From the cell containing the given text, extract its center point as (x, y) coordinate. 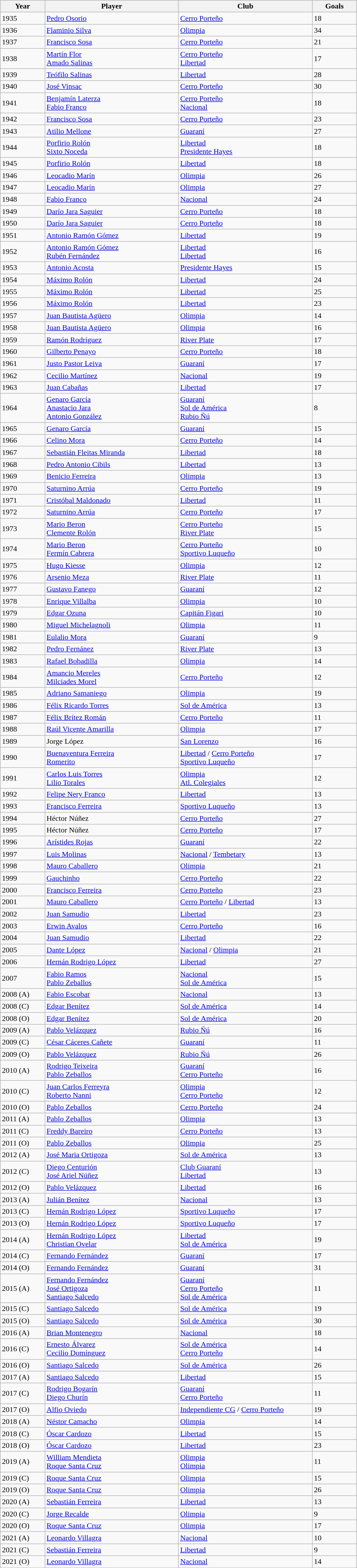
1958 (23, 328)
2015 (A) (23, 1288)
Luis Molinas (112, 854)
Presidente Hayes (245, 268)
1991 (23, 778)
1936 (23, 30)
Atilio Mellone (112, 131)
Nacional Sol de América (245, 978)
Mario Beron Clemente Rolón (112, 529)
Arsenio Meza (112, 577)
Jorge Recalde (112, 1514)
Fabio Franco (112, 199)
1960 (23, 351)
2018 (C) (23, 1433)
Benjamín Laterza Fabio Franco (112, 103)
1953 (23, 268)
2015 (O) (23, 1321)
Hugo Kiesse (112, 565)
2000 (23, 890)
1972 (23, 512)
2005 (23, 950)
2021 (A) (23, 1538)
34 (334, 30)
2018 (O) (23, 1445)
1998 (23, 866)
2014 (O) (23, 1268)
1981 (23, 637)
1944 (23, 147)
2002 (23, 914)
César Cáceres Cañete (112, 1042)
1988 (23, 729)
Néstor Camacho (112, 1421)
2020 (A) (23, 1502)
Club (245, 6)
1964 (23, 408)
1975 (23, 565)
Miguel Michelagnoli (112, 625)
Capitán Figari (245, 613)
1985 (23, 693)
Year (23, 6)
Alfio Oviedo (112, 1409)
Edgar Ozuna (112, 613)
1986 (23, 705)
2010 (O) (23, 1107)
Antonio Acosta (112, 268)
Sebastián Fleitas Miranda (112, 452)
Cerro PorteñoSportivo Luqueño (245, 549)
1935 (23, 18)
Rafael Bobadilla (112, 661)
2012 (A) (23, 1155)
Jorge López (112, 741)
1945 (23, 163)
1952 (23, 252)
Buenaventura Ferreira Romerito (112, 758)
2010 (A) (23, 1070)
San Lorenzo (245, 741)
1946 (23, 175)
José Vinsac (112, 87)
2016 (A) (23, 1333)
1971 (23, 500)
2021 (C) (23, 1550)
Amancio Mereles Milciades Morel (112, 677)
1942 (23, 119)
Julián Benítez (112, 1199)
2013 (O) (23, 1223)
Juan Carlos Ferreyra Roberto Nanni (112, 1091)
William Mendieta Roque Santa Cruz (112, 1462)
Independiente CG / Cerro Porteño (245, 1409)
1987 (23, 717)
Gauchinho (112, 878)
Juan Cabañas (112, 388)
Pedro Fernánez (112, 649)
Celino Mora (112, 440)
2011 (O) (23, 1143)
GuaraníCerro Porteño (245, 1393)
Pedro Osorio (112, 18)
1965 (23, 428)
Cecilio Martínez (112, 375)
Libertad Libertad (245, 252)
2009 (C) (23, 1042)
1950 (23, 223)
2009 (A) (23, 1030)
1997 (23, 854)
28 (334, 75)
Brian Montenegro (112, 1333)
Guaraní Cerro Porteño (245, 1070)
1948 (23, 199)
1973 (23, 529)
Porfirio Rolón (112, 163)
Mario Beron Fermín Cabrera (112, 549)
Ramón Rodríguez (112, 339)
Carlos Luis Torres Lilio Torales (112, 778)
Félix Ricardo Torres (112, 705)
2009 (O) (23, 1054)
Porfirio Rolón Sixto Noceda (112, 147)
Flaminio Silva (112, 30)
1989 (23, 741)
1999 (23, 878)
Erwin Avalos (112, 926)
Antonio Ramón Gómez Rubén Fernández (112, 252)
Enrique Villalba (112, 601)
8 (334, 408)
1939 (23, 75)
1961 (23, 363)
1959 (23, 339)
1983 (23, 661)
2016 (O) (23, 1365)
1978 (23, 601)
Sol de AméricaCerro Porteño (245, 1349)
2017 (O) (23, 1409)
1974 (23, 549)
1951 (23, 235)
Arístides Rojas (112, 842)
Diego Centurión José Ariel Núñez (112, 1171)
2020 (C) (23, 1514)
2017 (C) (23, 1393)
Ernesto Álvarez Cecilio Domínguez (112, 1349)
Gustavo Fanego (112, 589)
2019 (C) (23, 1478)
Fabio Escobar (112, 994)
2001 (23, 902)
1992 (23, 794)
Adriano Samaniego (112, 693)
2013 (C) (23, 1211)
1993 (23, 806)
Freddy Bareiro (112, 1131)
Goals (334, 6)
1980 (23, 625)
1994 (23, 818)
Raúl Vicente Amarilla (112, 729)
Olimpia Atl. Colegiales (245, 778)
Player (112, 6)
1957 (23, 316)
1984 (23, 677)
1947 (23, 188)
2008 (C) (23, 1006)
1962 (23, 375)
OlimpiaOlimpia (245, 1462)
Cerro Porteño Libertad (245, 59)
Libertad Presidente Hayes (245, 147)
1954 (23, 280)
2012 (C) (23, 1171)
GuaraníCerro Porteño Sol de América (245, 1288)
2003 (23, 926)
2004 (23, 938)
2014 (C) (23, 1256)
1940 (23, 87)
2016 (C) (23, 1349)
1969 (23, 476)
1976 (23, 577)
1955 (23, 292)
Pedro Antonio Cibils (112, 464)
Libertad / Cerro Porteño Sportivo Luqueño (245, 758)
2014 (A) (23, 1240)
1963 (23, 388)
Genaro García (112, 428)
2018 (A) (23, 1421)
Rodrigo Teixeira Pablo Zeballos (112, 1070)
Cerro Porteño Nacional (245, 103)
2020 (O) (23, 1526)
1943 (23, 131)
2008 (A) (23, 994)
Gilberto Penayo (112, 351)
Antonio Ramón Gómez (112, 235)
Felipe Nery Franco (112, 794)
31 (334, 1268)
LibertadSol de América (245, 1240)
2010 (C) (23, 1091)
1995 (23, 830)
1996 (23, 842)
1956 (23, 304)
Hernán Rodrigo López Christian Ovelar (112, 1240)
1982 (23, 649)
Cristóbal Maldonado (112, 500)
2011 (C) (23, 1131)
1938 (23, 59)
Nacional / Olimpia (245, 950)
1937 (23, 42)
2012 (O) (23, 1187)
1970 (23, 488)
Genaro García Anastacio Jara Antonio González (112, 408)
2015 (C) (23, 1309)
Teófilo Salinas (112, 75)
2021 (O) (23, 1562)
2019 (O) (23, 1490)
1949 (23, 211)
1967 (23, 452)
Fernando Fernández José Ortigoza Santiago Salcedo (112, 1288)
1990 (23, 758)
Justo Pastor Leiva (112, 363)
2011 (A) (23, 1119)
Félix Brítez Román (112, 717)
2007 (23, 978)
Fabio Ramos Pablo Zeballos (112, 978)
Rodrigo Bogarín Diego Churín (112, 1393)
2006 (23, 962)
Guaraní Sol de América Rubio Ñú (245, 408)
Cerro Porteño / Libertad (245, 902)
1979 (23, 613)
José Maria Ortigoza (112, 1155)
1966 (23, 440)
Club GuaraníLibertad (245, 1171)
2017 (A) (23, 1377)
1977 (23, 589)
Dante López (112, 950)
1968 (23, 464)
Cerro PorteñoRiver Plate (245, 529)
20 (334, 1018)
Nacional / Tembetary (245, 854)
Martín Flor Amado Salinas (112, 59)
Olimpia Cerro Porteño (245, 1091)
2019 (A) (23, 1462)
1941 (23, 103)
2008 (O) (23, 1018)
2013 (A) (23, 1199)
Benicio Ferreira (112, 476)
Eulalio Mora (112, 637)
